Determine the [x, y] coordinate at the center of the cell enclosing the given text.  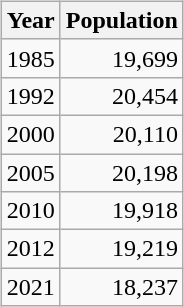
19,699 [122, 58]
20,198 [122, 173]
2021 [30, 287]
1992 [30, 96]
19,219 [122, 249]
Year [30, 20]
1985 [30, 58]
2010 [30, 211]
20,110 [122, 134]
2012 [30, 249]
18,237 [122, 287]
Population [122, 20]
2000 [30, 134]
20,454 [122, 96]
19,918 [122, 211]
2005 [30, 173]
